For the text-containing cell, return its midpoint in (X, Y) coordinate format. 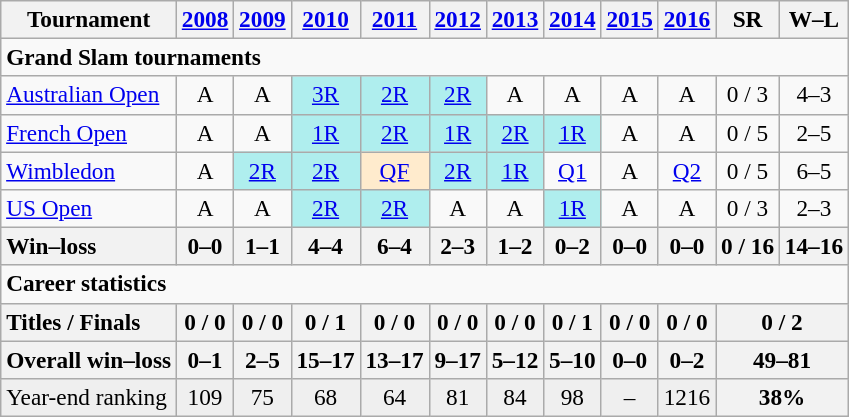
68 (326, 397)
Year-end ranking (89, 397)
4–3 (814, 95)
Australian Open (89, 95)
French Open (89, 133)
Wimbledon (89, 170)
Q2 (686, 170)
2011 (394, 19)
Titles / Finals (89, 322)
1216 (686, 397)
14–16 (814, 246)
2010 (326, 19)
75 (262, 397)
0 / 16 (748, 246)
2014 (572, 19)
38% (782, 397)
– (630, 397)
2009 (262, 19)
4–4 (326, 246)
QF (394, 170)
98 (572, 397)
9–17 (458, 359)
Grand Slam tournaments (425, 57)
3R (326, 95)
2013 (514, 19)
5–12 (514, 359)
Overall win–loss (89, 359)
SR (748, 19)
W–L (814, 19)
0–1 (204, 359)
Win–loss (89, 246)
6–4 (394, 246)
109 (204, 397)
Career statistics (425, 284)
81 (458, 397)
0 / 2 (782, 322)
Q1 (572, 170)
84 (514, 397)
5–10 (572, 359)
US Open (89, 208)
64 (394, 397)
2008 (204, 19)
6–5 (814, 170)
1–2 (514, 246)
13–17 (394, 359)
2016 (686, 19)
2015 (630, 19)
2012 (458, 19)
Tournament (89, 19)
15–17 (326, 359)
1–1 (262, 246)
49–81 (782, 359)
